Return the [x, y] coordinate for the center point of the cell that contains the specified text.  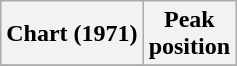
Peakposition [189, 34]
Chart (1971) [72, 34]
